Output the [X, Y] coordinate of the center of the cell containing the given text.  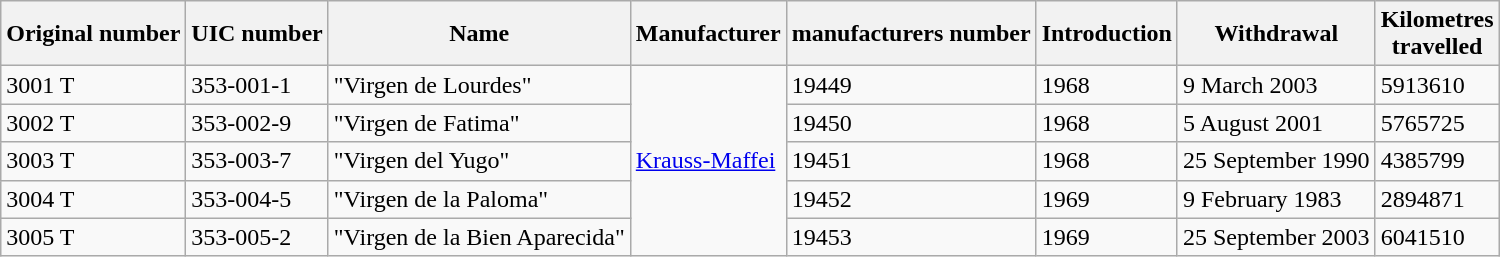
5 August 2001 [1276, 123]
19453 [911, 237]
3004 T [94, 199]
"Virgen de la Paloma" [479, 199]
Introduction [1106, 34]
19452 [911, 199]
manufacturers number [911, 34]
"Virgen de Fatima" [479, 123]
353-005-2 [257, 237]
3003 T [94, 161]
Manufacturer [708, 34]
2894871 [1437, 199]
3005 T [94, 237]
25 September 1990 [1276, 161]
Withdrawal [1276, 34]
Kilometrestravelled [1437, 34]
4385799 [1437, 161]
353-004-5 [257, 199]
19451 [911, 161]
353-003-7 [257, 161]
"Virgen del Yugo" [479, 161]
19450 [911, 123]
"Virgen de Lourdes" [479, 85]
19449 [911, 85]
5913610 [1437, 85]
3001 T [94, 85]
UIC number [257, 34]
Krauss-Maffei [708, 161]
3002 T [94, 123]
5765725 [1437, 123]
9 March 2003 [1276, 85]
9 February 1983 [1276, 199]
"Virgen de la Bien Aparecida" [479, 237]
353-001-1 [257, 85]
25 September 2003 [1276, 237]
6041510 [1437, 237]
Original number [94, 34]
353-002-9 [257, 123]
Name [479, 34]
